For the text-containing cell, return its midpoint in (X, Y) coordinate format. 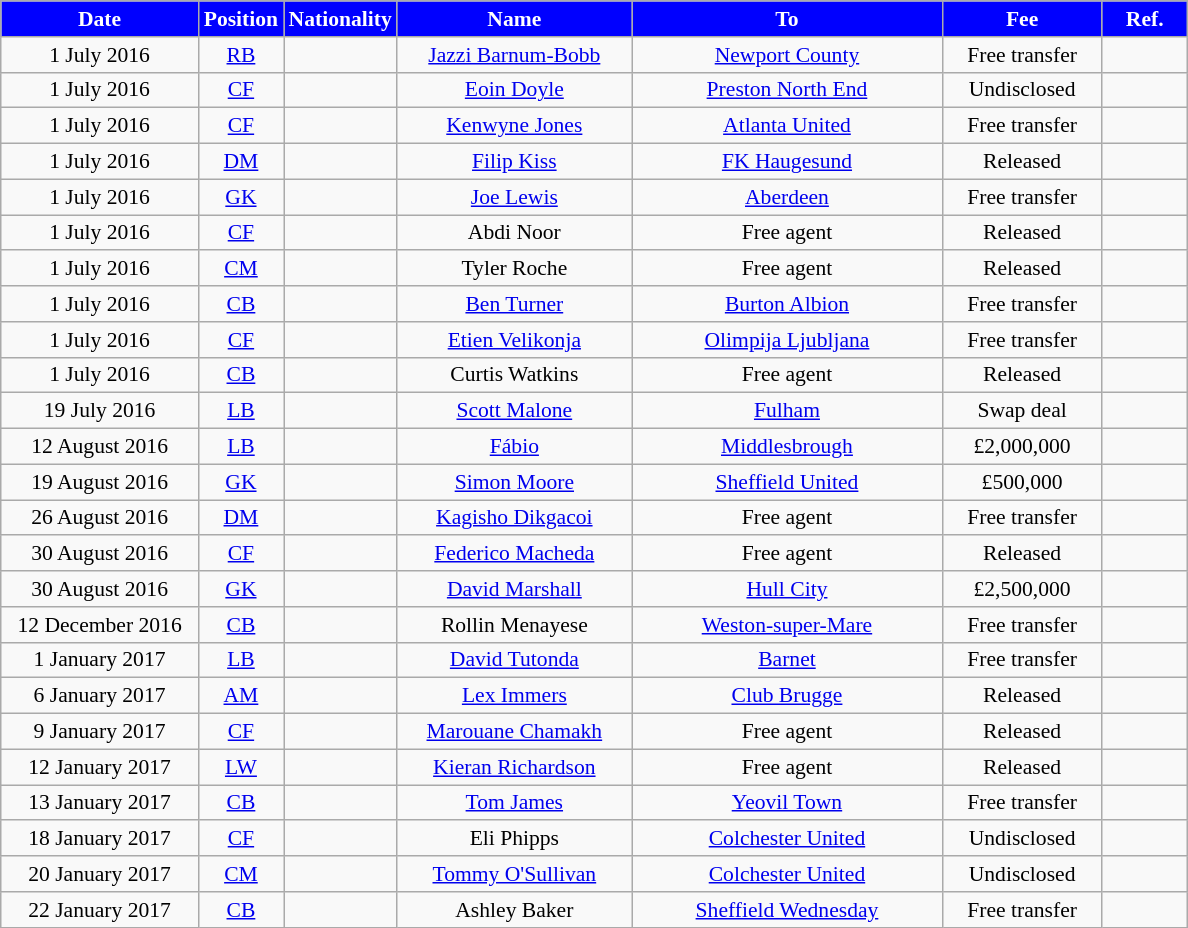
Simon Moore (514, 482)
6 January 2017 (100, 696)
13 January 2017 (100, 803)
Club Brugge (787, 696)
Eoin Doyle (514, 90)
Sheffield United (787, 482)
Marouane Chamakh (514, 732)
Etien Velikonja (514, 340)
RB (240, 55)
Middlesbrough (787, 447)
18 January 2017 (100, 839)
To (787, 19)
9 January 2017 (100, 732)
FK Haugesund (787, 162)
£2,500,000 (1022, 589)
David Tutonda (514, 660)
Barnet (787, 660)
Yeovil Town (787, 803)
Newport County (787, 55)
Hull City (787, 589)
Position (240, 19)
Kieran Richardson (514, 767)
£500,000 (1022, 482)
Date (100, 19)
Olimpija Ljubljana (787, 340)
Tyler Roche (514, 269)
Tom James (514, 803)
Scott Malone (514, 411)
Preston North End (787, 90)
12 August 2016 (100, 447)
AM (240, 696)
Name (514, 19)
Joe Lewis (514, 197)
David Marshall (514, 589)
22 January 2017 (100, 910)
Nationality (340, 19)
Atlanta United (787, 126)
Curtis Watkins (514, 375)
Kagisho Dikgacoi (514, 518)
19 July 2016 (100, 411)
Swap deal (1022, 411)
LW (240, 767)
Sheffield Wednesday (787, 910)
Lex Immers (514, 696)
Ashley Baker (514, 910)
Eli Phipps (514, 839)
Burton Albion (787, 304)
Ben Turner (514, 304)
Fee (1022, 19)
Tommy O'Sullivan (514, 874)
Kenwyne Jones (514, 126)
£2,000,000 (1022, 447)
Ref. (1144, 19)
Rollin Menayese (514, 625)
20 January 2017 (100, 874)
Filip Kiss (514, 162)
Fábio (514, 447)
Jazzi Barnum-Bobb (514, 55)
12 January 2017 (100, 767)
26 August 2016 (100, 518)
Fulham (787, 411)
Abdi Noor (514, 233)
19 August 2016 (100, 482)
1 January 2017 (100, 660)
Federico Macheda (514, 554)
Weston-super-Mare (787, 625)
12 December 2016 (100, 625)
Aberdeen (787, 197)
